Provide the (x, y) coordinate of the cell's center where the given text is located.  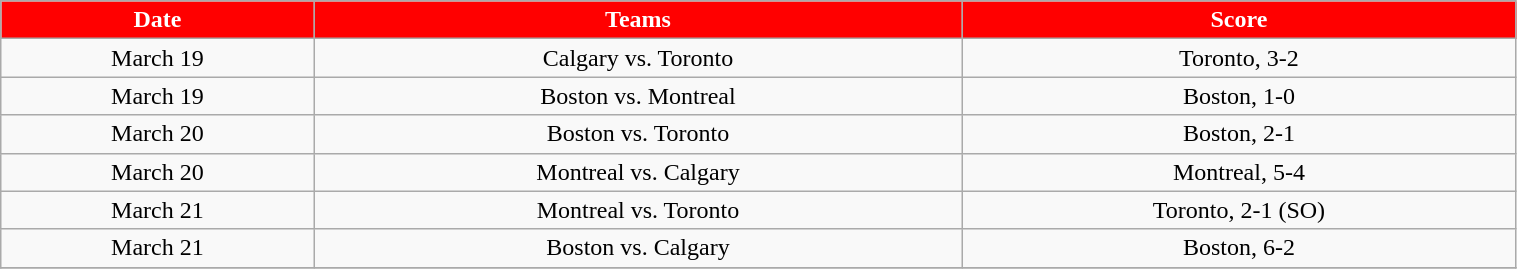
Boston, 2-1 (1239, 134)
Boston, 6-2 (1239, 248)
Montreal vs. Toronto (638, 210)
Toronto, 3-2 (1239, 58)
Date (158, 20)
Teams (638, 20)
Boston vs. Montreal (638, 96)
Boston vs. Toronto (638, 134)
Boston, 1-0 (1239, 96)
Calgary vs. Toronto (638, 58)
Montreal vs. Calgary (638, 172)
Toronto, 2-1 (SO) (1239, 210)
Montreal, 5-4 (1239, 172)
Boston vs. Calgary (638, 248)
Score (1239, 20)
